Determine the (X, Y) coordinate at the center of the cell enclosing the given text.  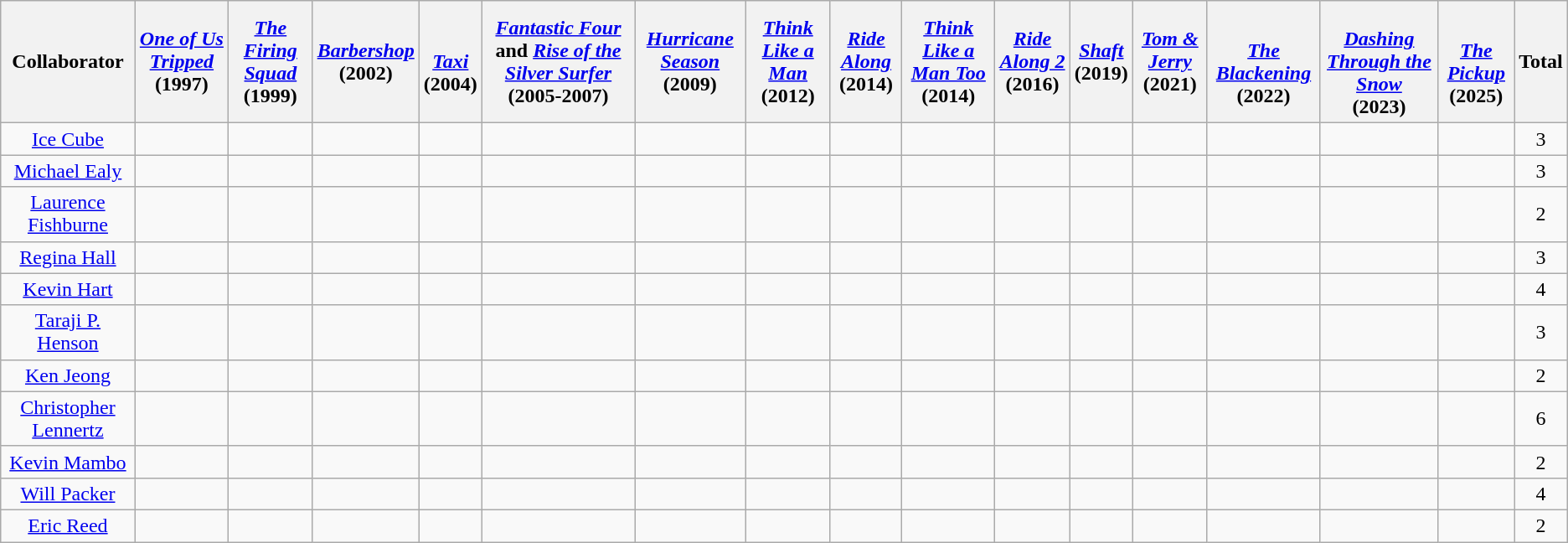
Ride Along(2014) (866, 62)
Fantastic Four and Rise of the Silver Surfer(2005-2007) (558, 62)
Regina Hall (68, 257)
Barbershop(2002) (365, 62)
Total (1541, 62)
Think Like a Man Too(2014) (948, 62)
Collaborator (68, 62)
Hurricane Season(2009) (690, 62)
Christopher Lennertz (68, 419)
Ride Along 2(2016) (1033, 62)
Think Like a Man(2012) (787, 62)
Kevin Hart (68, 289)
The Firing Squad(1999) (271, 62)
Ice Cube (68, 139)
Will Packer (68, 494)
Ken Jeong (68, 375)
6 (1541, 419)
Kevin Mambo (68, 462)
Taraji P. Henson (68, 332)
Tom & Jerry(2021) (1169, 62)
Taxi(2004) (451, 62)
Dashing Through the Snow(2023) (1379, 62)
Michael Ealy (68, 171)
Laurence Fishburne (68, 215)
Eric Reed (68, 525)
The Blackening(2022) (1263, 62)
One of Us Tripped(1997) (181, 62)
The Pickup(2025) (1476, 62)
Shaft(2019) (1101, 62)
